Capture the cell that displays the provided text and extract its (x, y) central coordinate. 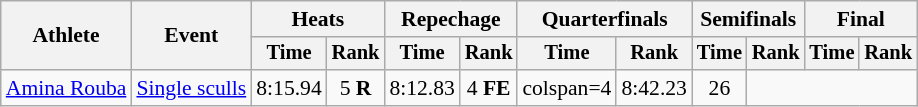
Athlete (66, 36)
Semifinals (748, 19)
8:42.23 (654, 88)
Final (860, 19)
8:15.94 (288, 88)
8:12.83 (422, 88)
Amina Rouba (66, 88)
Event (191, 36)
colspan=4 (566, 88)
Quarterfinals (604, 19)
4 FE (489, 88)
Repechage (450, 19)
Single sculls (191, 88)
Heats (318, 19)
5 R (356, 88)
26 (720, 88)
